Extract the [X, Y] coordinate from the center of the cell holding the provided text.  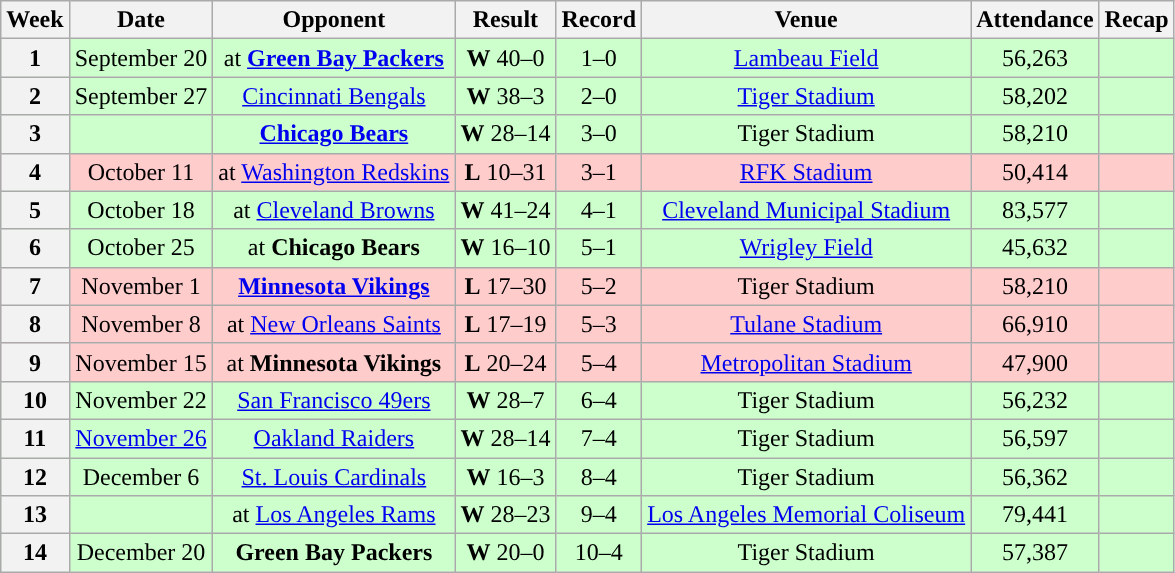
W 28–7 [506, 400]
Cleveland Municipal Stadium [806, 210]
Recap [1136, 20]
56,362 [1035, 477]
November 15 [141, 362]
Record [599, 20]
5–4 [599, 362]
79,441 [1035, 515]
September 20 [141, 58]
at New Orleans Saints [334, 324]
W 28–23 [506, 515]
13 [35, 515]
Result [506, 20]
W 20–0 [506, 553]
83,577 [1035, 210]
October 18 [141, 210]
56,263 [1035, 58]
6–4 [599, 400]
at Los Angeles Rams [334, 515]
Oakland Raiders [334, 438]
San Francisco 49ers [334, 400]
50,414 [1035, 172]
2–0 [599, 96]
W 16–10 [506, 248]
56,597 [1035, 438]
8 [35, 324]
5–2 [599, 286]
Green Bay Packers [334, 553]
11 [35, 438]
8–4 [599, 477]
L 20–24 [506, 362]
St. Louis Cardinals [334, 477]
56,232 [1035, 400]
Tulane Stadium [806, 324]
W 40–0 [506, 58]
Date [141, 20]
12 [35, 477]
at Cleveland Browns [334, 210]
4–1 [599, 210]
W 38–3 [506, 96]
at Green Bay Packers [334, 58]
Venue [806, 20]
10–4 [599, 553]
9 [35, 362]
Chicago Bears [334, 134]
7–4 [599, 438]
9–4 [599, 515]
5–3 [599, 324]
3 [35, 134]
2 [35, 96]
6 [35, 248]
1–0 [599, 58]
December 6 [141, 477]
10 [35, 400]
57,387 [1035, 553]
RFK Stadium [806, 172]
47,900 [1035, 362]
at Chicago Bears [334, 248]
September 27 [141, 96]
at Washington Redskins [334, 172]
3–0 [599, 134]
3–1 [599, 172]
Minnesota Vikings [334, 286]
66,910 [1035, 324]
58,202 [1035, 96]
W 16–3 [506, 477]
Los Angeles Memorial Coliseum [806, 515]
Metropolitan Stadium [806, 362]
L 17–19 [506, 324]
Attendance [1035, 20]
October 25 [141, 248]
Week [35, 20]
L 17–30 [506, 286]
L 10–31 [506, 172]
1 [35, 58]
14 [35, 553]
4 [35, 172]
November 8 [141, 324]
5–1 [599, 248]
November 26 [141, 438]
Cincinnati Bengals [334, 96]
Wrigley Field [806, 248]
Opponent [334, 20]
7 [35, 286]
November 22 [141, 400]
45,632 [1035, 248]
December 20 [141, 553]
November 1 [141, 286]
October 11 [141, 172]
W 41–24 [506, 210]
at Minnesota Vikings [334, 362]
Lambeau Field [806, 58]
5 [35, 210]
